Capture the cell that displays the provided text and extract its (x, y) central coordinate. 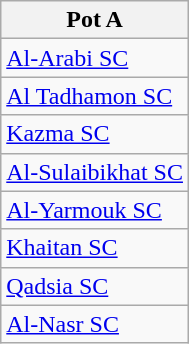
Kazma SC (95, 134)
Khaitan SC (95, 248)
Al-Nasr SC (95, 324)
Qadsia SC (95, 286)
Al-Yarmouk SC (95, 210)
Al Tadhamon SC (95, 96)
Pot A (95, 20)
Al-Sulaibikhat SC (95, 172)
Al-Arabi SC (95, 58)
